Pinpoint the cell where the given text exists, returning its (x, y) midpoint coordinate. 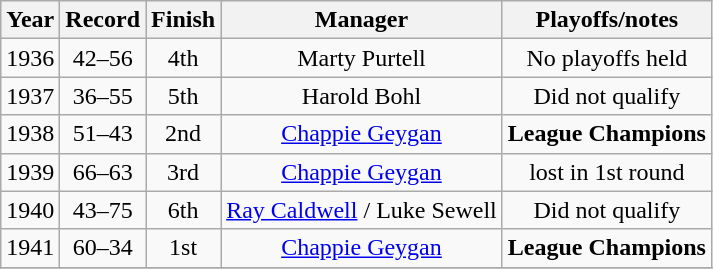
42–56 (103, 58)
Year (30, 20)
Finish (184, 20)
Playoffs/notes (606, 20)
Marty Purtell (362, 58)
Ray Caldwell / Luke Sewell (362, 210)
lost in 1st round (606, 172)
66–63 (103, 172)
Harold Bohl (362, 96)
2nd (184, 134)
43–75 (103, 210)
4th (184, 58)
Manager (362, 20)
1940 (30, 210)
1938 (30, 134)
36–55 (103, 96)
1941 (30, 248)
5th (184, 96)
6th (184, 210)
Record (103, 20)
1937 (30, 96)
No playoffs held (606, 58)
1936 (30, 58)
3rd (184, 172)
60–34 (103, 248)
1st (184, 248)
1939 (30, 172)
51–43 (103, 134)
